Provide the [X, Y] coordinate of the cell's center where the given text is located.  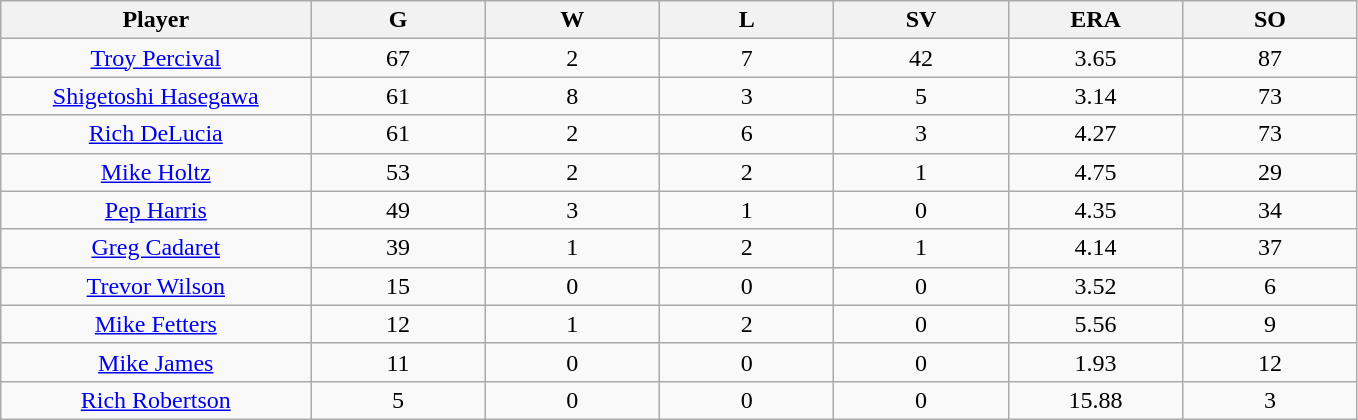
Mike James [156, 362]
3.14 [1095, 96]
11 [398, 362]
87 [1270, 58]
49 [398, 210]
7 [747, 58]
15.88 [1095, 400]
42 [921, 58]
G [398, 20]
9 [1270, 324]
4.27 [1095, 134]
1.93 [1095, 362]
5.56 [1095, 324]
34 [1270, 210]
Rich Robertson [156, 400]
8 [572, 96]
29 [1270, 172]
Mike Holtz [156, 172]
W [572, 20]
Shigetoshi Hasegawa [156, 96]
SV [921, 20]
Rich DeLucia [156, 134]
4.35 [1095, 210]
15 [398, 286]
Troy Percival [156, 58]
ERA [1095, 20]
37 [1270, 248]
Mike Fetters [156, 324]
Trevor Wilson [156, 286]
4.75 [1095, 172]
SO [1270, 20]
39 [398, 248]
3.52 [1095, 286]
Player [156, 20]
4.14 [1095, 248]
67 [398, 58]
L [747, 20]
Greg Cadaret [156, 248]
3.65 [1095, 58]
53 [398, 172]
Pep Harris [156, 210]
